Determine the [X, Y] coordinate at the center of the cell enclosing the given text.  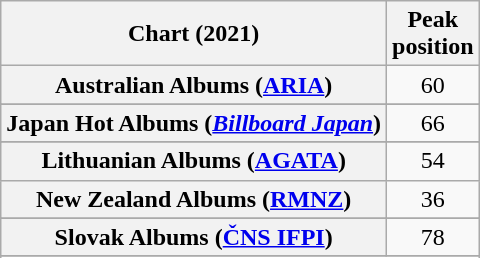
Lithuanian Albums (AGATA) [194, 161]
Slovak Albums (ČNS IFPI) [194, 237]
36 [433, 199]
Chart (2021) [194, 34]
Peakposition [433, 34]
New Zealand Albums (RMNZ) [194, 199]
Australian Albums (ARIA) [194, 85]
54 [433, 161]
Japan Hot Albums (Billboard Japan) [194, 123]
78 [433, 237]
60 [433, 85]
66 [433, 123]
